Provide the [x, y] coordinate of the cell's center where the given text is located.  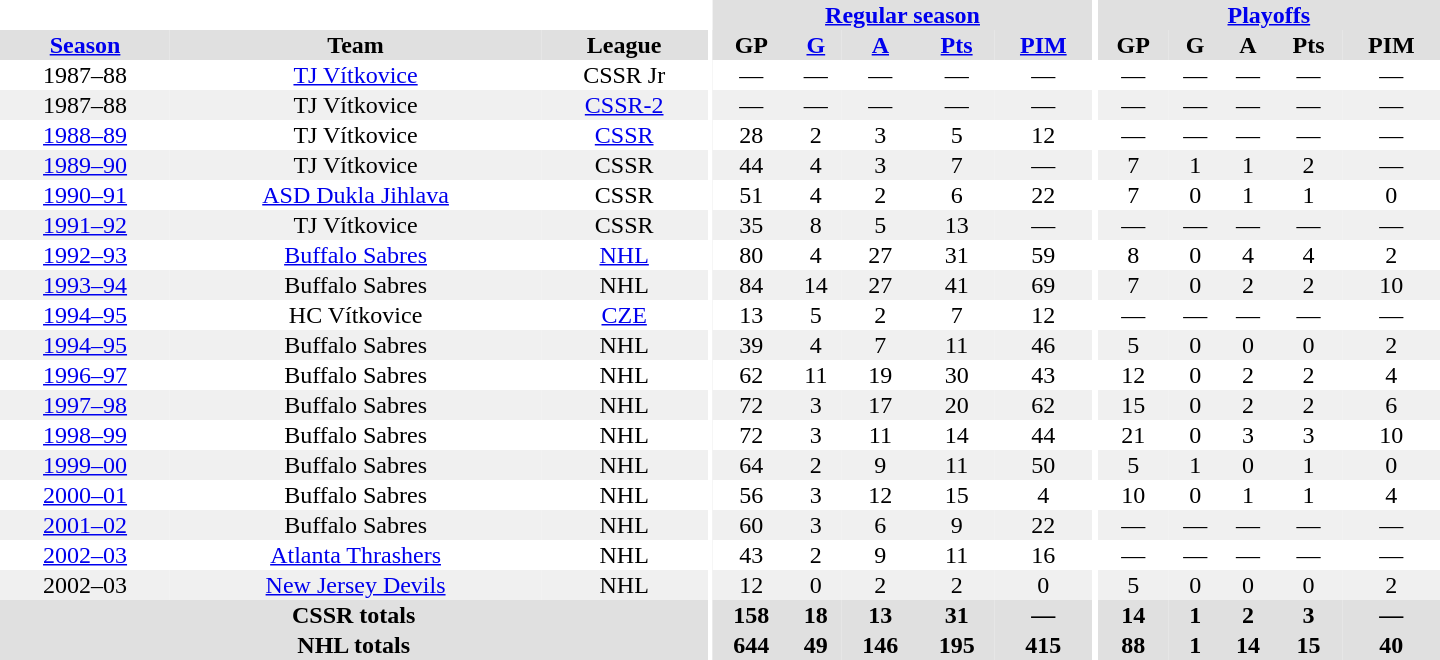
41 [956, 285]
Playoffs [1269, 15]
49 [816, 645]
20 [956, 405]
39 [751, 345]
64 [751, 465]
28 [751, 135]
Season [85, 45]
18 [816, 615]
60 [751, 525]
NHL totals [354, 645]
415 [1044, 645]
146 [880, 645]
19 [880, 375]
69 [1044, 285]
17 [880, 405]
Atlanta Thrashers [356, 555]
40 [1392, 645]
1998–99 [85, 435]
CSSR-2 [624, 105]
HC Vítkovice [356, 315]
Regular season [902, 15]
46 [1044, 345]
1990–91 [85, 195]
1991–92 [85, 225]
50 [1044, 465]
1993–94 [85, 285]
21 [1134, 435]
51 [751, 195]
1996–97 [85, 375]
1988–89 [85, 135]
158 [751, 615]
2001–02 [85, 525]
30 [956, 375]
35 [751, 225]
1999–00 [85, 465]
16 [1044, 555]
Team [356, 45]
80 [751, 255]
56 [751, 495]
CSSR Jr [624, 75]
CZE [624, 315]
195 [956, 645]
1992–93 [85, 255]
CSSR totals [354, 615]
84 [751, 285]
59 [1044, 255]
88 [1134, 645]
1997–98 [85, 405]
644 [751, 645]
1989–90 [85, 165]
2000–01 [85, 495]
New Jersey Devils [356, 585]
ASD Dukla Jihlava [356, 195]
League [624, 45]
